Scan for the cell matching the given text and deliver its (x, y) coordinate at center. 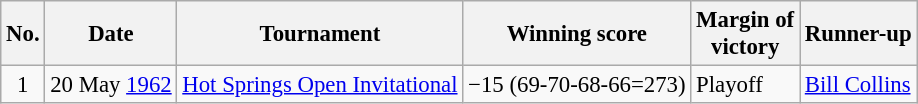
No. (23, 34)
Playoff (746, 85)
Winning score (577, 34)
Margin ofvictory (746, 34)
−15 (69-70-68-66=273) (577, 85)
Tournament (320, 34)
Date (111, 34)
Bill Collins (858, 85)
20 May 1962 (111, 85)
Runner-up (858, 34)
Hot Springs Open Invitational (320, 85)
1 (23, 85)
